Pinpoint the cell where the given text exists, returning its [X, Y] midpoint coordinate. 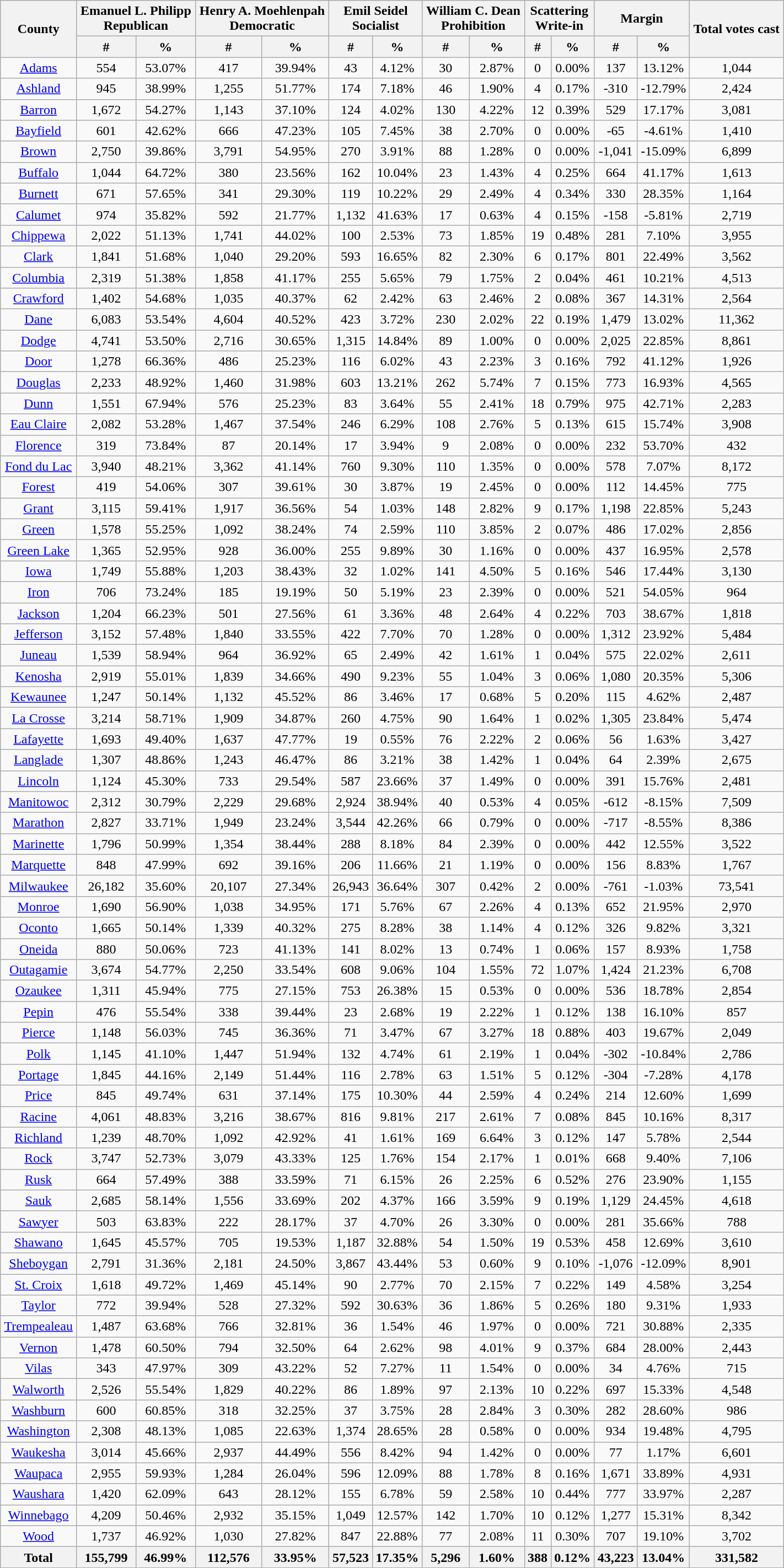
147 [615, 1138]
Green [39, 529]
72 [538, 970]
38.44% [296, 844]
816 [351, 1117]
1,030 [228, 1536]
608 [351, 970]
19.53% [296, 1242]
0.58% [497, 1431]
51.44% [296, 1075]
50 [351, 592]
0.05% [572, 802]
1.16% [497, 550]
45.14% [296, 1285]
331,582 [737, 1557]
1.49% [497, 781]
1,578 [106, 529]
1.35% [497, 466]
137 [615, 68]
1,645 [106, 1242]
29.68% [296, 802]
23.90% [664, 1179]
262 [445, 382]
60.85% [165, 1410]
48.21% [165, 466]
47.77% [296, 739]
-717 [615, 823]
3,079 [228, 1159]
3.75% [397, 1410]
23.84% [664, 718]
Brown [39, 152]
Dane [39, 320]
2,685 [106, 1200]
0.07% [572, 529]
3,014 [106, 1452]
La Crosse [39, 718]
476 [106, 1012]
260 [351, 718]
575 [615, 655]
1.75% [497, 277]
2,481 [737, 781]
2,082 [106, 424]
1,949 [228, 823]
40.32% [296, 928]
4,565 [737, 382]
432 [737, 445]
4,741 [106, 341]
3,544 [351, 823]
33.54% [296, 970]
125 [351, 1159]
59.93% [165, 1473]
5,474 [737, 718]
100 [351, 235]
3,562 [737, 256]
Dodge [39, 341]
1,829 [228, 1389]
1.70% [497, 1515]
49.74% [165, 1096]
1,917 [228, 508]
5.19% [397, 592]
9.30% [397, 466]
38.99% [165, 89]
8 [538, 1473]
1.97% [497, 1327]
3,362 [228, 466]
-5.81% [664, 214]
1.07% [572, 970]
Shawano [39, 1242]
47.23% [296, 131]
270 [351, 152]
12.09% [397, 1473]
1.43% [497, 173]
33.97% [664, 1494]
1,129 [615, 1200]
47.99% [165, 865]
44 [445, 1096]
3.46% [397, 697]
1,247 [106, 697]
Total votes cast [737, 29]
41.14% [296, 466]
35.82% [165, 214]
1,693 [106, 739]
33.69% [296, 1200]
1,187 [351, 1242]
0.42% [497, 886]
1,374 [351, 1431]
29 [445, 193]
1,145 [106, 1054]
15 [445, 991]
3,216 [228, 1117]
217 [445, 1117]
13.12% [664, 68]
37.14% [296, 1096]
230 [445, 320]
Oconto [39, 928]
56.90% [165, 907]
30.65% [296, 341]
2.26% [497, 907]
1.89% [397, 1389]
8.93% [664, 949]
Chippewa [39, 235]
66.36% [165, 362]
97 [445, 1389]
44.49% [296, 1452]
23.56% [296, 173]
18.78% [664, 991]
2,919 [106, 676]
2.68% [397, 1012]
1,155 [737, 1179]
1,841 [106, 256]
142 [445, 1515]
Outagamie [39, 970]
1.78% [497, 1473]
0.74% [497, 949]
Iowa [39, 571]
6.78% [397, 1494]
1,487 [106, 1327]
39.16% [296, 865]
692 [228, 865]
54.77% [165, 970]
528 [228, 1306]
29.20% [296, 256]
14.84% [397, 341]
39.44% [296, 1012]
1,203 [228, 571]
162 [351, 173]
1,278 [106, 362]
2,526 [106, 1389]
-8.15% [664, 802]
180 [615, 1306]
155,799 [106, 1557]
Waupaca [39, 1473]
Forest [39, 487]
115 [615, 697]
14.31% [664, 299]
Rusk [39, 1179]
391 [615, 781]
330 [615, 193]
760 [351, 466]
73,541 [737, 886]
1,671 [615, 1473]
1,767 [737, 865]
707 [615, 1536]
1,758 [737, 949]
214 [615, 1096]
945 [106, 89]
3,791 [228, 152]
23.66% [397, 781]
Winnebago [39, 1515]
2,955 [106, 1473]
0.02% [572, 718]
31.98% [296, 382]
2,283 [737, 403]
48.13% [165, 1431]
124 [351, 110]
57.65% [165, 193]
32.50% [296, 1348]
32.25% [296, 1410]
556 [351, 1452]
1,741 [228, 235]
Marinette [39, 844]
232 [615, 445]
706 [106, 592]
48 [445, 613]
27.34% [296, 886]
94 [445, 1452]
34.66% [296, 676]
2,424 [737, 89]
772 [106, 1306]
-12.09% [664, 1263]
52.73% [165, 1159]
39.86% [165, 152]
119 [351, 193]
42.26% [397, 823]
Bayfield [39, 131]
3,081 [737, 110]
5.76% [397, 907]
326 [615, 928]
41.63% [397, 214]
3,214 [106, 718]
59 [445, 1494]
62 [351, 299]
ScatteringWrite-in [559, 19]
65 [351, 655]
Ashland [39, 89]
Taylor [39, 1306]
2,719 [737, 214]
0.25% [572, 173]
2.84% [497, 1410]
73 [445, 235]
2.76% [497, 424]
2,791 [106, 1263]
2.77% [397, 1285]
Door [39, 362]
Fond du Lac [39, 466]
20,107 [228, 886]
Grant [39, 508]
Portage [39, 1075]
2.62% [397, 1348]
275 [351, 928]
156 [615, 865]
53.28% [165, 424]
27.56% [296, 613]
22 [538, 320]
73.24% [165, 592]
23.24% [296, 823]
1,460 [228, 382]
9.81% [397, 1117]
246 [351, 424]
1.64% [497, 718]
Walworth [39, 1389]
1,818 [737, 613]
684 [615, 1348]
138 [615, 1012]
21.77% [296, 214]
0.26% [572, 1306]
0.52% [572, 1179]
403 [615, 1033]
3.85% [497, 529]
9.23% [397, 676]
43.33% [296, 1159]
50.06% [165, 949]
41.13% [296, 949]
3.59% [497, 1200]
6.29% [397, 424]
2.41% [497, 403]
974 [106, 214]
1,204 [106, 613]
10.21% [664, 277]
36.92% [296, 655]
-8.55% [664, 823]
422 [351, 634]
2.23% [497, 362]
2.42% [397, 299]
Barron [39, 110]
1,311 [106, 991]
343 [106, 1368]
47.97% [165, 1368]
2.45% [497, 487]
2.70% [497, 131]
3.94% [397, 445]
4,178 [737, 1075]
2,924 [351, 802]
Total [39, 1557]
46.47% [296, 760]
4,795 [737, 1431]
79 [445, 277]
48.92% [165, 382]
341 [228, 193]
174 [351, 89]
8,342 [737, 1515]
54.68% [165, 299]
Price [39, 1096]
1.19% [497, 865]
309 [228, 1368]
34.95% [296, 907]
30.63% [397, 1306]
51.13% [165, 235]
2,544 [737, 1138]
26.04% [296, 1473]
1.50% [497, 1242]
-612 [615, 802]
63.83% [165, 1221]
2,578 [737, 550]
26,943 [351, 886]
89 [445, 341]
55.01% [165, 676]
16.10% [664, 1012]
8.83% [664, 865]
2.61% [497, 1117]
578 [615, 466]
2,022 [106, 235]
43.44% [397, 1263]
Sauk [39, 1200]
847 [351, 1536]
2.19% [497, 1054]
4.37% [397, 1200]
631 [228, 1096]
74 [351, 529]
Marquette [39, 865]
6,708 [737, 970]
282 [615, 1410]
788 [737, 1221]
461 [615, 277]
1.90% [497, 89]
501 [228, 613]
1,085 [228, 1431]
28.65% [397, 1431]
7,509 [737, 802]
5.78% [664, 1138]
546 [615, 571]
12.60% [664, 1096]
3,702 [737, 1536]
112,576 [228, 1557]
3.30% [497, 1221]
8,386 [737, 823]
1,737 [106, 1536]
38.94% [397, 802]
22.63% [296, 1431]
0.63% [497, 214]
367 [615, 299]
1.63% [664, 739]
715 [737, 1368]
16.95% [664, 550]
3.91% [397, 152]
15.31% [664, 1515]
Rock [39, 1159]
17.17% [664, 110]
1,198 [615, 508]
1,618 [106, 1285]
Henry A. MoehlenpahDemocratic [262, 19]
28.35% [664, 193]
1,749 [106, 571]
2.78% [397, 1075]
42 [445, 655]
50.46% [165, 1515]
1,933 [737, 1306]
Oneida [39, 949]
3,115 [106, 508]
417 [228, 68]
St. Croix [39, 1285]
2,675 [737, 760]
2.46% [497, 299]
Emil SeidelSocialist [376, 19]
8,172 [737, 466]
1,858 [228, 277]
1.55% [497, 970]
928 [228, 550]
0.68% [497, 697]
2,233 [106, 382]
-1,041 [615, 152]
171 [351, 907]
-12.79% [664, 89]
-10.84% [664, 1054]
1,124 [106, 781]
6,899 [737, 152]
13.21% [397, 382]
36.64% [397, 886]
11.66% [397, 865]
58.14% [165, 1200]
7.45% [397, 131]
380 [228, 173]
4.58% [664, 1285]
6.15% [397, 1179]
48.86% [165, 760]
3,152 [106, 634]
318 [228, 1410]
4,061 [106, 1117]
4.02% [397, 110]
62.09% [165, 1494]
45.94% [165, 991]
1,305 [615, 718]
773 [615, 382]
437 [615, 550]
1,672 [106, 110]
67.94% [165, 403]
104 [445, 970]
1,312 [615, 634]
3.36% [397, 613]
1,277 [615, 1515]
Lincoln [39, 781]
3,867 [351, 1263]
4.50% [497, 571]
1,839 [228, 676]
-302 [615, 1054]
0.01% [572, 1159]
723 [228, 949]
-7.28% [664, 1075]
21.23% [664, 970]
26,182 [106, 886]
32.88% [397, 1242]
53.50% [165, 341]
458 [615, 1242]
45.30% [165, 781]
30.88% [664, 1327]
766 [228, 1327]
55.88% [165, 571]
4.76% [664, 1368]
2,487 [737, 697]
13 [445, 949]
1,148 [106, 1033]
Vernon [39, 1348]
Kewaunee [39, 697]
703 [615, 613]
40.37% [296, 299]
-310 [615, 89]
Milwaukee [39, 886]
1.51% [497, 1075]
58.94% [165, 655]
1,354 [228, 844]
2,932 [228, 1515]
Vilas [39, 1368]
1,143 [228, 110]
3,427 [737, 739]
0.37% [572, 1348]
59.41% [165, 508]
4.22% [497, 110]
49.72% [165, 1285]
1.14% [497, 928]
-1,076 [615, 1263]
34 [615, 1368]
46.92% [165, 1536]
34.87% [296, 718]
2.13% [497, 1389]
705 [228, 1242]
Marathon [39, 823]
43,223 [615, 1557]
Wood [39, 1536]
Manitowoc [39, 802]
4.01% [497, 1348]
36.00% [296, 550]
1.60% [497, 1557]
166 [445, 1200]
41 [351, 1138]
35.66% [664, 1221]
8.18% [397, 844]
County [39, 29]
36.56% [296, 508]
1,239 [106, 1138]
8.02% [397, 949]
1,665 [106, 928]
37.10% [296, 110]
45.57% [165, 1242]
222 [228, 1221]
Washington [39, 1431]
11,362 [737, 320]
Douglas [39, 382]
10.22% [397, 193]
82 [445, 256]
Juneau [39, 655]
2,308 [106, 1431]
36.36% [296, 1033]
554 [106, 68]
2.30% [497, 256]
54.95% [296, 152]
1,365 [106, 550]
22.88% [397, 1536]
2,854 [737, 991]
16.65% [397, 256]
1,243 [228, 760]
4.62% [664, 697]
319 [106, 445]
28.17% [296, 1221]
Waukesha [39, 1452]
Jefferson [39, 634]
33.59% [296, 1179]
6,601 [737, 1452]
-65 [615, 131]
Calumet [39, 214]
57.49% [165, 1179]
48.83% [165, 1117]
1,424 [615, 970]
22.02% [664, 655]
112 [615, 487]
2.17% [497, 1159]
Pepin [39, 1012]
64.72% [165, 173]
1,478 [106, 1348]
63.68% [165, 1327]
44.02% [296, 235]
53.70% [664, 445]
4.12% [397, 68]
15.74% [664, 424]
1.17% [664, 1452]
William C. DeanProhibition [473, 19]
54.05% [664, 592]
1,551 [106, 403]
50.99% [165, 844]
2,229 [228, 802]
42.62% [165, 131]
0.55% [397, 739]
3,747 [106, 1159]
42.71% [664, 403]
596 [351, 1473]
14.45% [664, 487]
21 [445, 865]
17.44% [664, 571]
20.14% [296, 445]
51.38% [165, 277]
28.00% [664, 1348]
12.69% [664, 1242]
54.27% [165, 110]
Crawford [39, 299]
17.02% [664, 529]
3,940 [106, 466]
0.44% [572, 1494]
10.16% [664, 1117]
76 [445, 739]
40.22% [296, 1389]
Washburn [39, 1410]
2,335 [737, 1327]
0.60% [497, 1263]
2,716 [228, 341]
7.18% [397, 89]
4.74% [397, 1054]
19.19% [296, 592]
0.34% [572, 193]
43.22% [296, 1368]
6.02% [397, 362]
48.70% [165, 1138]
19.48% [664, 1431]
17.35% [397, 1557]
1,410 [737, 131]
58.71% [165, 718]
745 [228, 1033]
83 [351, 403]
576 [228, 403]
3.87% [397, 487]
3.21% [397, 760]
6,083 [106, 320]
4.75% [397, 718]
4,209 [106, 1515]
1,420 [106, 1494]
2,319 [106, 277]
857 [737, 1012]
5,484 [737, 634]
1,613 [737, 173]
Jackson [39, 613]
2,149 [228, 1075]
33.95% [296, 1557]
1,164 [737, 193]
Margin [642, 19]
2,611 [737, 655]
600 [106, 1410]
154 [445, 1159]
38.24% [296, 529]
1,796 [106, 844]
848 [106, 865]
51.94% [296, 1054]
13.04% [664, 1557]
157 [615, 949]
53.54% [165, 320]
29.30% [296, 193]
0.10% [572, 1263]
Richland [39, 1138]
2,049 [737, 1033]
53 [445, 1263]
2,856 [737, 529]
Clark [39, 256]
45.52% [296, 697]
33.71% [165, 823]
Kenosha [39, 676]
3,321 [737, 928]
40.52% [296, 320]
20.35% [664, 676]
19.67% [664, 1033]
1,080 [615, 676]
2.25% [497, 1179]
-1.03% [664, 886]
8.28% [397, 928]
22.49% [664, 256]
1,479 [615, 320]
4,931 [737, 1473]
8,901 [737, 1263]
652 [615, 907]
2,827 [106, 823]
108 [445, 424]
10.04% [397, 173]
-4.61% [664, 131]
1,040 [228, 256]
41.12% [664, 362]
288 [351, 844]
1,699 [737, 1096]
0.48% [572, 235]
0.24% [572, 1096]
521 [615, 592]
5,243 [737, 508]
27.15% [296, 991]
33.89% [664, 1473]
27.32% [296, 1306]
Iron [39, 592]
1,539 [106, 655]
666 [228, 131]
Lafayette [39, 739]
3,674 [106, 970]
Sawyer [39, 1221]
2,786 [737, 1054]
536 [615, 991]
1,469 [228, 1285]
12.57% [397, 1515]
49.40% [165, 739]
Langlade [39, 760]
52 [351, 1368]
32 [351, 571]
8,317 [737, 1117]
52.95% [165, 550]
4,604 [228, 320]
1,035 [228, 299]
40 [445, 802]
-15.09% [664, 152]
45.66% [165, 1452]
Ozaukee [39, 991]
697 [615, 1389]
24.45% [664, 1200]
206 [351, 865]
880 [106, 949]
3.27% [497, 1033]
73.84% [165, 445]
587 [351, 781]
1,255 [228, 89]
Adams [39, 68]
28.12% [296, 1494]
1,307 [106, 760]
32.81% [296, 1327]
2,287 [737, 1494]
753 [351, 991]
15.33% [664, 1389]
1.00% [497, 341]
105 [351, 131]
1,402 [106, 299]
29.54% [296, 781]
2,181 [228, 1263]
30.79% [165, 802]
1,556 [228, 1200]
26.38% [397, 991]
27.82% [296, 1536]
733 [228, 781]
57,523 [351, 1557]
975 [615, 403]
1.04% [497, 676]
5.74% [497, 382]
12.55% [664, 844]
148 [445, 508]
35.60% [165, 886]
37.54% [296, 424]
169 [445, 1138]
51.68% [165, 256]
1,637 [228, 739]
28.60% [664, 1410]
9.89% [397, 550]
57.48% [165, 634]
603 [351, 382]
2,937 [228, 1452]
3,610 [737, 1242]
419 [106, 487]
35.15% [296, 1515]
16.93% [664, 382]
423 [351, 320]
39.61% [296, 487]
1,049 [351, 1515]
338 [228, 1012]
2,025 [615, 341]
51.77% [296, 89]
13.02% [664, 320]
1.85% [497, 235]
-761 [615, 886]
84 [445, 844]
Polk [39, 1054]
33.55% [296, 634]
Trempealeau [39, 1327]
2,564 [737, 299]
4,618 [737, 1200]
9.31% [664, 1306]
1,909 [228, 718]
1,284 [228, 1473]
4.70% [397, 1221]
98 [445, 1348]
44.16% [165, 1075]
7.10% [664, 235]
Florence [39, 445]
12 [538, 110]
2,312 [106, 802]
2.87% [497, 68]
4,548 [737, 1389]
2,443 [737, 1348]
3.64% [397, 403]
2.58% [497, 1494]
593 [351, 256]
5,306 [737, 676]
1.76% [397, 1159]
42.92% [296, 1138]
2.82% [497, 508]
Buffalo [39, 173]
1,845 [106, 1075]
1.86% [497, 1306]
130 [445, 110]
2.53% [397, 235]
Pierce [39, 1033]
1.03% [397, 508]
38.43% [296, 571]
777 [615, 1494]
202 [351, 1200]
503 [106, 1221]
19.10% [664, 1536]
794 [228, 1348]
1,467 [228, 424]
668 [615, 1159]
1,315 [351, 341]
Eau Claire [39, 424]
56.03% [165, 1033]
529 [615, 110]
3,522 [737, 844]
0.88% [572, 1033]
1,038 [228, 907]
Sheboygan [39, 1263]
21.95% [664, 907]
132 [351, 1054]
175 [351, 1096]
1,840 [228, 634]
6.64% [497, 1138]
Waushara [39, 1494]
934 [615, 1431]
Columbia [39, 277]
9.40% [664, 1159]
442 [615, 844]
155 [351, 1494]
986 [737, 1410]
1,447 [228, 1054]
671 [106, 193]
41.10% [165, 1054]
-304 [615, 1075]
Green Lake [39, 550]
601 [106, 131]
Emanuel L. PhilippRepublican [136, 19]
1,339 [228, 928]
66.23% [165, 613]
1.02% [397, 571]
2,750 [106, 152]
490 [351, 676]
66 [445, 823]
2,250 [228, 970]
643 [228, 1494]
7.27% [397, 1368]
3,955 [737, 235]
3,130 [737, 571]
4,513 [737, 277]
-158 [615, 214]
Burnett [39, 193]
7.07% [664, 466]
8.42% [397, 1452]
2,970 [737, 907]
2.15% [497, 1285]
792 [615, 362]
7,106 [737, 1159]
2.64% [497, 613]
8,861 [737, 341]
3.47% [397, 1033]
7.70% [397, 634]
54.06% [165, 487]
3.72% [397, 320]
Dunn [39, 403]
9.82% [664, 928]
87 [228, 445]
23.92% [664, 634]
15.76% [664, 781]
149 [615, 1285]
2.02% [497, 320]
56 [615, 739]
276 [615, 1179]
55.25% [165, 529]
0.39% [572, 110]
53.07% [165, 68]
721 [615, 1327]
10.30% [397, 1096]
185 [228, 592]
31.36% [165, 1263]
615 [615, 424]
3,908 [737, 424]
46.99% [165, 1557]
801 [615, 256]
Racine [39, 1117]
5,296 [445, 1557]
0.20% [572, 697]
1,926 [737, 362]
5.65% [397, 277]
3,254 [737, 1285]
1,690 [106, 907]
9.06% [397, 970]
24.50% [296, 1263]
Monroe [39, 907]
60.50% [165, 1348]
